Scan for the cell matching the given text and deliver its [x, y] coordinate at center. 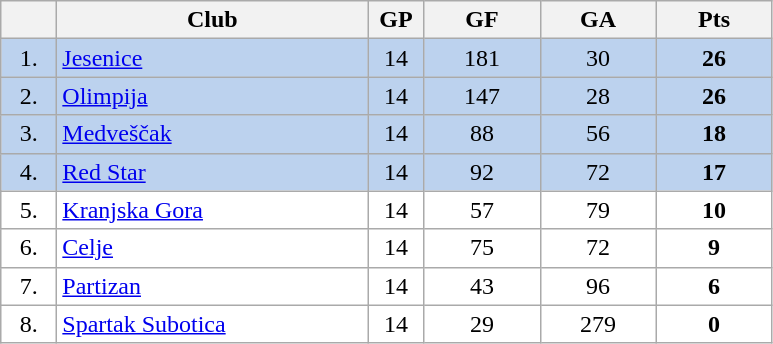
Celje [212, 248]
29 [482, 324]
3. [29, 134]
43 [482, 286]
2. [29, 96]
17 [714, 172]
8. [29, 324]
28 [598, 96]
4. [29, 172]
6 [714, 286]
10 [714, 210]
181 [482, 58]
Club [212, 20]
GF [482, 20]
18 [714, 134]
0 [714, 324]
96 [598, 286]
GP [396, 20]
147 [482, 96]
GA [598, 20]
30 [598, 58]
88 [482, 134]
Partizan [212, 286]
7. [29, 286]
Medveščak [212, 134]
5. [29, 210]
Jesenice [212, 58]
1. [29, 58]
Olimpija [212, 96]
92 [482, 172]
79 [598, 210]
Kranjska Gora [212, 210]
9 [714, 248]
Red Star [212, 172]
279 [598, 324]
75 [482, 248]
6. [29, 248]
Pts [714, 20]
56 [598, 134]
Spartak Subotica [212, 324]
57 [482, 210]
